Provide the [x, y] coordinate of the cell's center where the given text is located.  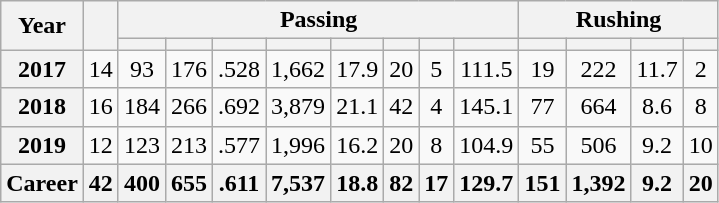
151 [542, 183]
1,996 [298, 145]
1,662 [298, 69]
129.7 [486, 183]
3,879 [298, 107]
145.1 [486, 107]
21.1 [358, 107]
5 [436, 69]
664 [598, 107]
2017 [42, 69]
12 [100, 145]
55 [542, 145]
7,537 [298, 183]
.577 [240, 145]
16.2 [358, 145]
Passing [318, 20]
4 [436, 107]
2 [700, 69]
77 [542, 107]
.692 [240, 107]
14 [100, 69]
17 [436, 183]
104.9 [486, 145]
16 [100, 107]
8.6 [657, 107]
222 [598, 69]
111.5 [486, 69]
655 [188, 183]
176 [188, 69]
506 [598, 145]
11.7 [657, 69]
.528 [240, 69]
Rushing [618, 20]
123 [142, 145]
Career [42, 183]
82 [402, 183]
213 [188, 145]
1,392 [598, 183]
266 [188, 107]
.611 [240, 183]
10 [700, 145]
184 [142, 107]
18.8 [358, 183]
19 [542, 69]
400 [142, 183]
17.9 [358, 69]
93 [142, 69]
Year [42, 26]
2018 [42, 107]
2019 [42, 145]
